Determine the (X, Y) coordinate at the center of the cell enclosing the given text.  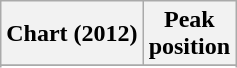
Peakposition (189, 34)
Chart (2012) (72, 34)
